Detect which cell encompasses the target text, then output its [X, Y] center coordinate. 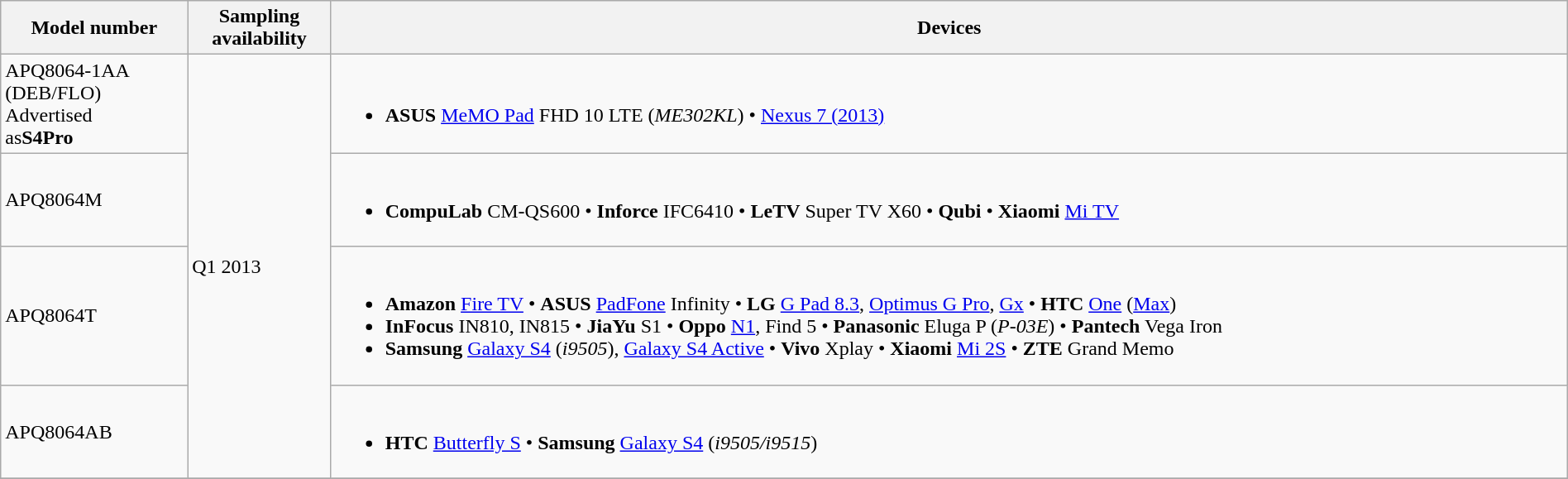
Devices [949, 28]
APQ8064M [94, 200]
ASUS MeMO Pad FHD 10 LTE (ME302KL) • Nexus 7 (2013) [949, 104]
APQ8064-1AA(DEB/FLO)AdvertisedasS4Pro [94, 104]
Model number [94, 28]
APQ8064T [94, 316]
Samplingavailability [260, 28]
CompuLab CM-QS600 • Inforce IFC6410 • LeTV Super TV X60 • Qubi • Xiaomi Mi TV [949, 200]
HTC Butterfly S • Samsung Galaxy S4 (i9505/i9515) [949, 432]
APQ8064AB [94, 432]
Q1 2013 [260, 266]
